Return the [X, Y] coordinate for the center point of the cell that contains the specified text.  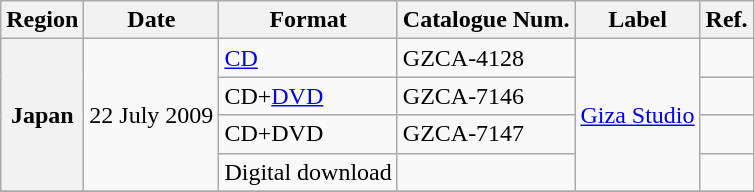
Digital download [308, 172]
GZCA-4128 [486, 58]
Date [152, 20]
Label [638, 20]
Catalogue Num. [486, 20]
GZCA-7147 [486, 134]
22 July 2009 [152, 115]
Japan [42, 115]
GZCA-7146 [486, 96]
Region [42, 20]
CD [308, 58]
Giza Studio [638, 115]
Format [308, 20]
Ref. [726, 20]
